For the text-containing cell, return its midpoint in [X, Y] coordinate format. 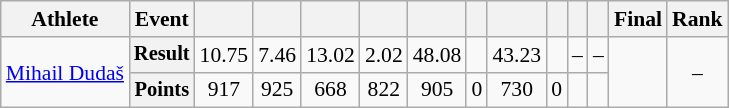
Result [162, 55]
Final [638, 19]
925 [277, 90]
668 [330, 90]
Event [162, 19]
13.02 [330, 55]
730 [516, 90]
822 [384, 90]
7.46 [277, 55]
Mihail Dudaš [65, 72]
917 [224, 90]
2.02 [384, 55]
10.75 [224, 55]
48.08 [438, 55]
905 [438, 90]
Athlete [65, 19]
Rank [698, 19]
43.23 [516, 55]
Points [162, 90]
